From the cell containing the given text, extract its center point as [X, Y] coordinate. 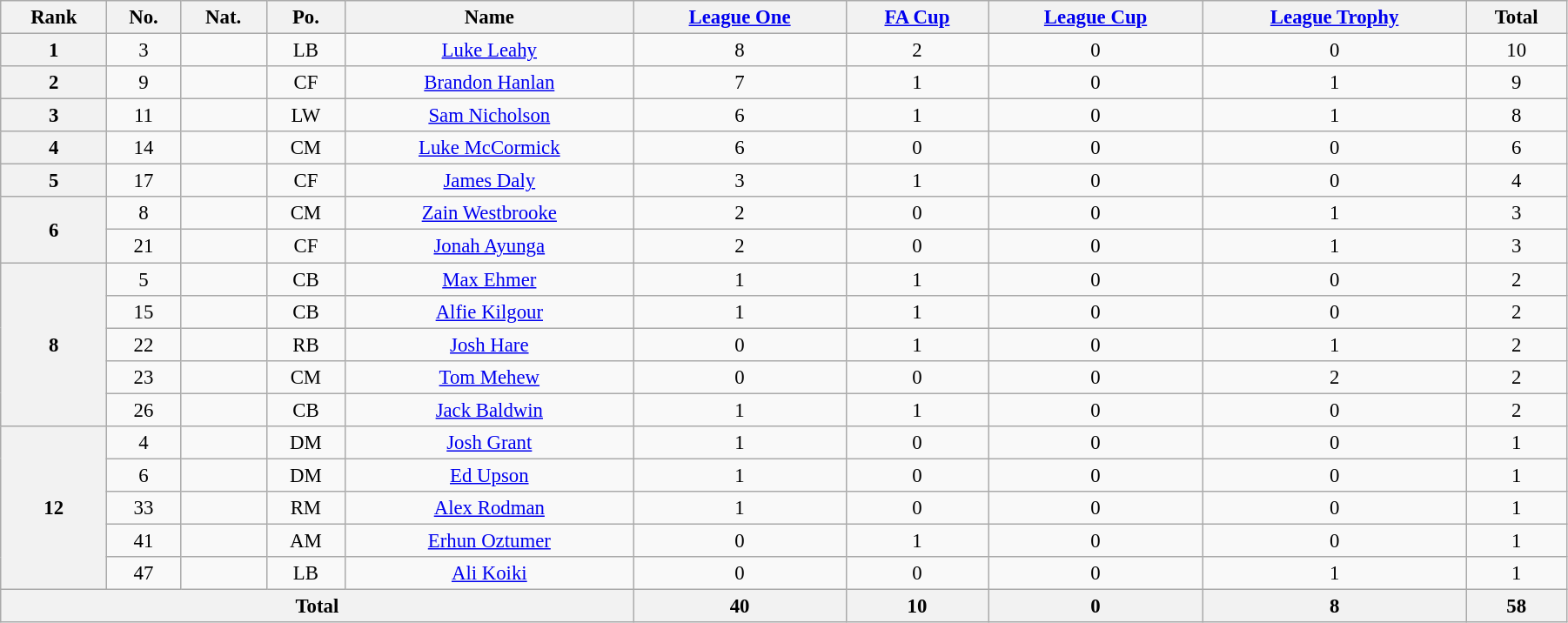
League Cup [1096, 17]
James Daly [489, 181]
Tom Mehew [489, 377]
33 [144, 508]
21 [144, 246]
12 [54, 508]
Rank [54, 17]
AM [306, 540]
Jonah Ayunga [489, 246]
Josh Hare [489, 345]
LW [306, 116]
40 [740, 606]
Sam Nicholson [489, 116]
58 [1517, 606]
Nat. [223, 17]
Alfie Kilgour [489, 311]
26 [144, 410]
Erhun Oztumer [489, 540]
17 [144, 181]
11 [144, 116]
Brandon Hanlan [489, 83]
Jack Baldwin [489, 410]
Josh Grant [489, 443]
FA Cup [917, 17]
Ed Upson [489, 475]
47 [144, 573]
Name [489, 17]
Luke Leahy [489, 50]
41 [144, 540]
23 [144, 377]
League One [740, 17]
RB [306, 345]
Luke McCormick [489, 148]
No. [144, 17]
7 [740, 83]
Ali Koiki [489, 573]
League Trophy [1334, 17]
Po. [306, 17]
Alex Rodman [489, 508]
RM [306, 508]
14 [144, 148]
22 [144, 345]
Max Ehmer [489, 279]
Zain Westbrooke [489, 213]
15 [144, 311]
